Extract the (x, y) coordinate from the center of the cell holding the provided text.  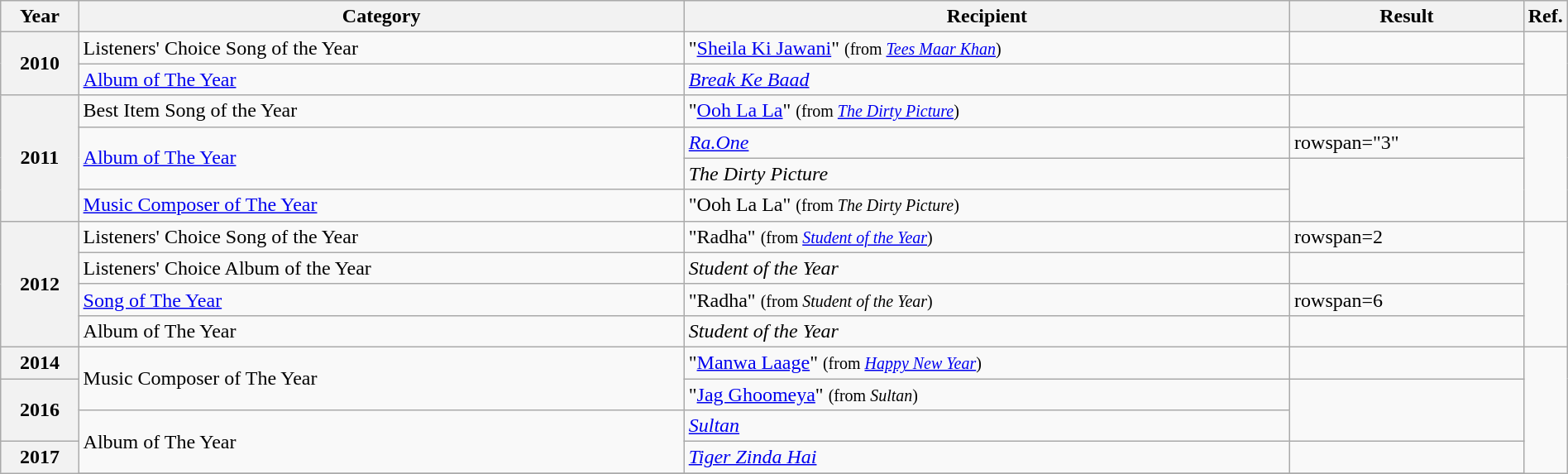
Song of The Year (381, 299)
rowspan=2 (1408, 237)
Recipient (987, 17)
2016 (40, 410)
Result (1408, 17)
Best Item Song of the Year (381, 111)
Ra.One (987, 142)
Sultan (987, 426)
"Sheila Ki Jawani" (from Tees Maar Khan) (987, 48)
Listeners' Choice Album of the Year (381, 268)
2014 (40, 362)
"Manwa Laage" (from Happy New Year) (987, 362)
2017 (40, 457)
"Jag Ghoomeya" (from Sultan) (987, 395)
The Dirty Picture (987, 174)
Tiger Zinda Hai (987, 457)
Year (40, 17)
Break Ke Baad (987, 79)
2012 (40, 284)
rowspan=6 (1408, 299)
2010 (40, 64)
Ref. (1545, 17)
2011 (40, 158)
Category (381, 17)
rowspan="3" (1408, 142)
